Search for the cell housing the specified text and yield its (X, Y) center coordinate. 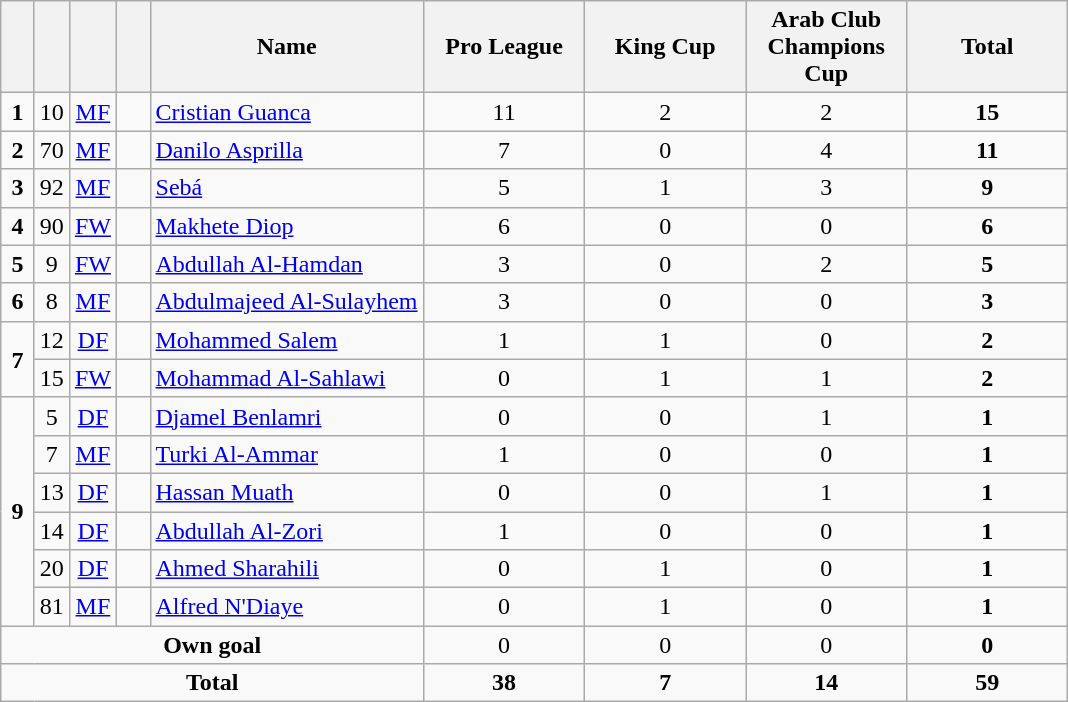
Alfred N'Diaye (287, 607)
59 (988, 683)
8 (52, 302)
Abdullah Al-Zori (287, 531)
Makhete Diop (287, 226)
Hassan Muath (287, 492)
Djamel Benlamri (287, 416)
Mohammed Salem (287, 340)
Turki Al-Ammar (287, 454)
Abdulmajeed Al-Sulayhem (287, 302)
38 (504, 683)
70 (52, 150)
King Cup (666, 47)
Cristian Guanca (287, 112)
20 (52, 569)
81 (52, 607)
Mohammad Al-Sahlawi (287, 378)
Abdullah Al-Hamdan (287, 264)
Danilo Asprilla (287, 150)
Arab Club Champions Cup (826, 47)
Sebá (287, 188)
92 (52, 188)
12 (52, 340)
Pro League (504, 47)
10 (52, 112)
Ahmed Sharahili (287, 569)
90 (52, 226)
13 (52, 492)
Own goal (212, 645)
Name (287, 47)
